Extract the [x, y] coordinate from the center of the cell holding the provided text.  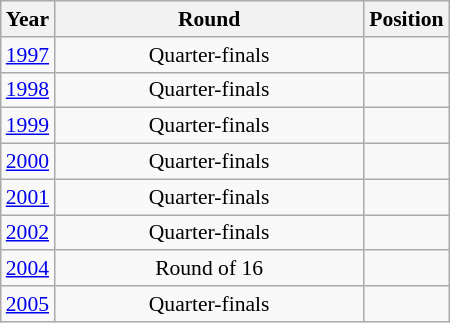
2001 [28, 197]
Year [28, 19]
2005 [28, 304]
Round of 16 [209, 269]
2002 [28, 233]
1998 [28, 90]
2000 [28, 162]
1999 [28, 126]
Position [406, 19]
Round [209, 19]
1997 [28, 55]
2004 [28, 269]
